Determine the [x, y] coordinate at the center of the cell enclosing the given text.  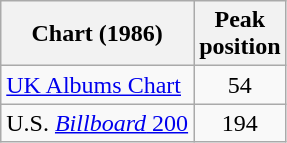
U.S. Billboard 200 [98, 123]
UK Albums Chart [98, 85]
194 [240, 123]
Chart (1986) [98, 34]
Peakposition [240, 34]
54 [240, 85]
